Determine the [x, y] coordinate at the center of the cell enclosing the given text.  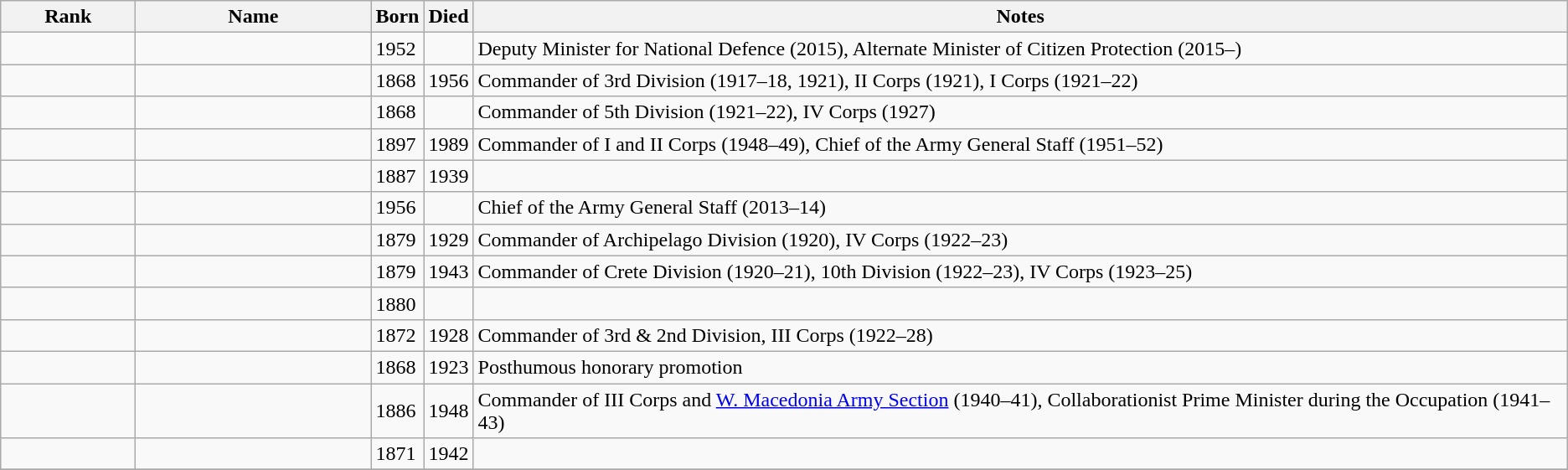
1989 [449, 144]
Commander of 5th Division (1921–22), IV Corps (1927) [1020, 112]
1923 [449, 367]
Born [397, 17]
1897 [397, 144]
1880 [397, 303]
Deputy Minister for National Defence (2015), Alternate Minister of Citizen Protection (2015–) [1020, 49]
1871 [397, 454]
1943 [449, 271]
1887 [397, 176]
Posthumous honorary promotion [1020, 367]
Commander of I and II Corps (1948–49), Chief of the Army General Staff (1951–52) [1020, 144]
1872 [397, 335]
Rank [69, 17]
Commander of 3rd & 2nd Division, III Corps (1922–28) [1020, 335]
Died [449, 17]
1948 [449, 411]
Commander of Archipelago Division (1920), IV Corps (1922–23) [1020, 240]
1929 [449, 240]
Commander of III Corps and W. Macedonia Army Section (1940–41), Collaborationist Prime Minister during the Occupation (1941–43) [1020, 411]
1942 [449, 454]
Notes [1020, 17]
1886 [397, 411]
1952 [397, 49]
Commander of Crete Division (1920–21), 10th Division (1922–23), IV Corps (1923–25) [1020, 271]
Commander of 3rd Division (1917–18, 1921), II Corps (1921), I Corps (1921–22) [1020, 80]
1939 [449, 176]
Name [253, 17]
1928 [449, 335]
Chief of the Army General Staff (2013–14) [1020, 208]
